Determine the (X, Y) coordinate at the center of the cell enclosing the given text.  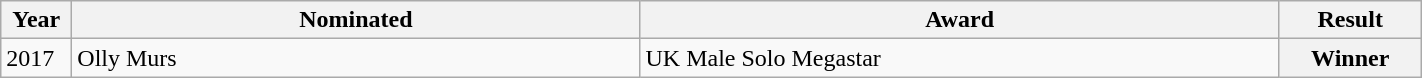
UK Male Solo Megastar (960, 58)
Result (1350, 20)
Winner (1350, 58)
Award (960, 20)
Year (36, 20)
2017 (36, 58)
Olly Murs (356, 58)
Nominated (356, 20)
